Search for the cell housing the specified text and yield its [X, Y] center coordinate. 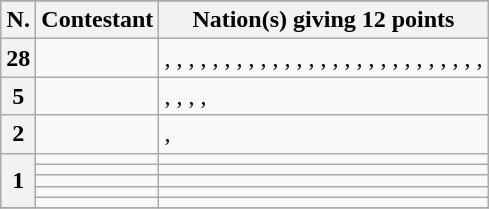
, [324, 134]
28 [18, 58]
Nation(s) giving 12 points [324, 20]
N. [18, 20]
, , , , , , , , , , , , , , , , , , , , , , , , , , , [324, 58]
2 [18, 134]
5 [18, 96]
1 [18, 180]
, , , , [324, 96]
Contestant [98, 20]
